Locate the cell with the specified text and output its (x, y) center coordinate. 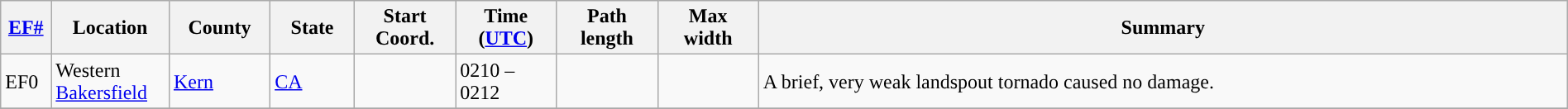
EF# (26, 28)
Path length (607, 28)
Time (UTC) (506, 28)
A brief, very weak landspout tornado caused no damage. (1163, 81)
Kern (219, 81)
State (313, 28)
Start Coord. (404, 28)
County (219, 28)
Location (111, 28)
0210 – 0212 (506, 81)
Max width (708, 28)
Summary (1163, 28)
CA (313, 81)
EF0 (26, 81)
Western Bakersfield (111, 81)
